For the text-containing cell, return its midpoint in (x, y) coordinate format. 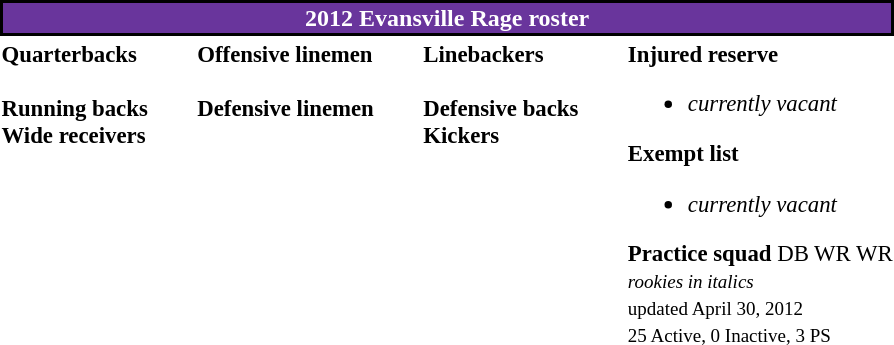
2012 Evansville Rage roster (447, 18)
